Pinpoint the cell where the given text exists, returning its (X, Y) midpoint coordinate. 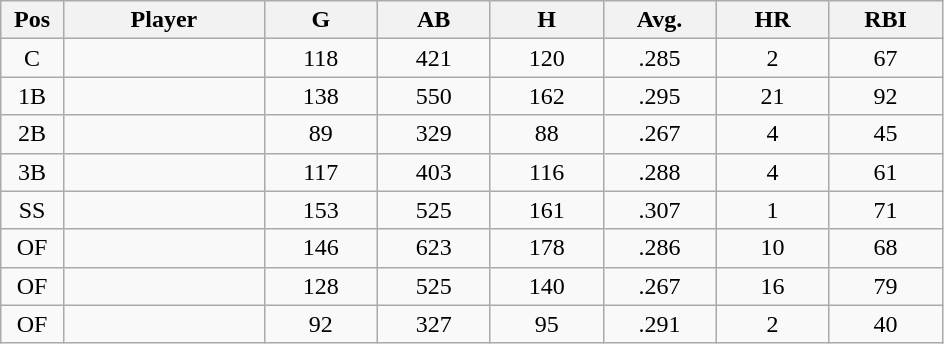
403 (434, 172)
61 (886, 172)
AB (434, 20)
117 (320, 172)
120 (546, 58)
16 (772, 286)
178 (546, 248)
C (32, 58)
21 (772, 96)
.286 (660, 248)
Pos (32, 20)
327 (434, 324)
162 (546, 96)
RBI (886, 20)
.295 (660, 96)
68 (886, 248)
Player (164, 20)
.285 (660, 58)
128 (320, 286)
HR (772, 20)
SS (32, 210)
1 (772, 210)
138 (320, 96)
95 (546, 324)
Avg. (660, 20)
G (320, 20)
H (546, 20)
45 (886, 134)
.307 (660, 210)
329 (434, 134)
10 (772, 248)
550 (434, 96)
1B (32, 96)
161 (546, 210)
118 (320, 58)
116 (546, 172)
79 (886, 286)
89 (320, 134)
40 (886, 324)
71 (886, 210)
.288 (660, 172)
153 (320, 210)
421 (434, 58)
3B (32, 172)
140 (546, 286)
.291 (660, 324)
146 (320, 248)
88 (546, 134)
2B (32, 134)
623 (434, 248)
67 (886, 58)
